Locate the cell with the specified text and output its (x, y) center coordinate. 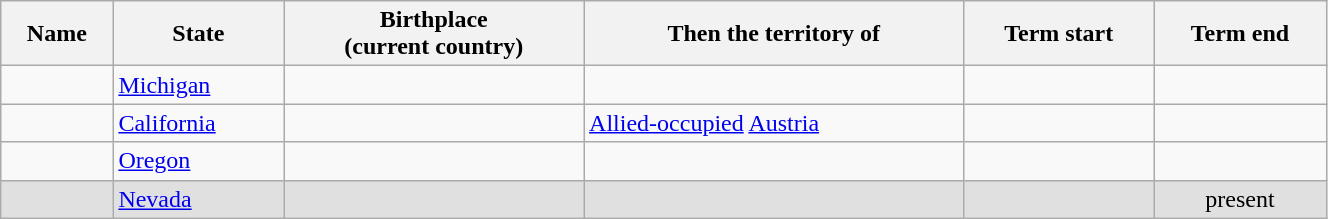
Then the territory of (774, 34)
Term end (1240, 34)
Birthplace (current country) (434, 34)
State (198, 34)
present (1240, 199)
Michigan (198, 85)
Allied-occupied Austria (774, 123)
Name (57, 34)
Term start (1059, 34)
California (198, 123)
Oregon (198, 161)
Nevada (198, 199)
